Output the [X, Y] coordinate of the center of the cell containing the given text.  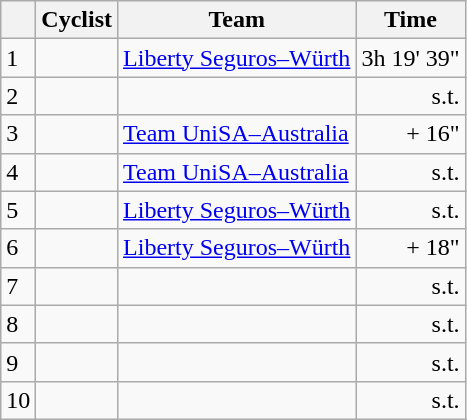
3 [18, 134]
10 [18, 400]
1 [18, 58]
Cyclist [77, 20]
5 [18, 210]
+ 18" [410, 248]
7 [18, 286]
Team [237, 20]
9 [18, 362]
2 [18, 96]
4 [18, 172]
6 [18, 248]
8 [18, 324]
Time [410, 20]
3h 19' 39" [410, 58]
+ 16" [410, 134]
